For the text-containing cell, return its midpoint in (X, Y) coordinate format. 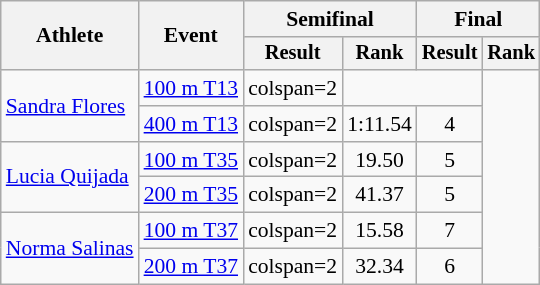
Sandra Flores (70, 106)
Norma Salinas (70, 248)
1:11.54 (380, 124)
Semifinal (330, 19)
15.58 (380, 231)
4 (450, 124)
Lucia Quijada (70, 178)
200 m T35 (191, 195)
100 m T13 (191, 88)
100 m T35 (191, 160)
Final (478, 19)
400 m T13 (191, 124)
Event (191, 36)
200 m T37 (191, 267)
Athlete (70, 36)
7 (450, 231)
41.37 (380, 195)
100 m T37 (191, 231)
19.50 (380, 160)
32.34 (380, 267)
6 (450, 267)
